Capture the cell that displays the provided text and extract its (X, Y) central coordinate. 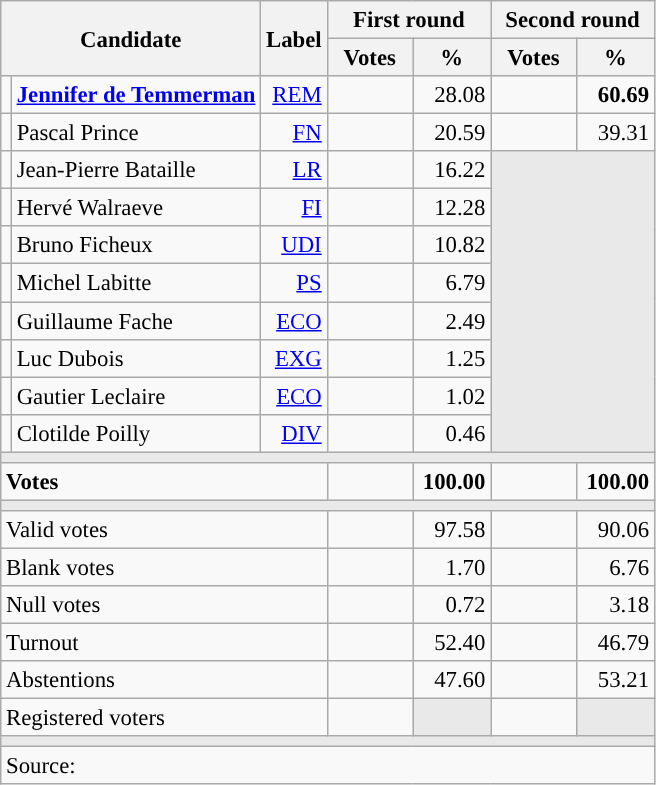
FI (294, 208)
52.40 (452, 643)
28.08 (452, 95)
3.18 (615, 605)
Null votes (164, 605)
0.72 (452, 605)
PS (294, 283)
Gautier Leclaire (136, 396)
2.49 (452, 321)
46.79 (615, 643)
FN (294, 133)
Valid votes (164, 530)
Guillaume Fache (136, 321)
1.25 (452, 358)
6.76 (615, 567)
6.79 (452, 283)
First round (409, 20)
LR (294, 170)
47.60 (452, 680)
Michel Labitte (136, 283)
Jennifer de Temmerman (136, 95)
53.21 (615, 680)
Label (294, 38)
60.69 (615, 95)
REM (294, 95)
20.59 (452, 133)
Abstentions (164, 680)
Source: (328, 766)
Turnout (164, 643)
0.46 (452, 433)
Luc Dubois (136, 358)
10.82 (452, 245)
12.28 (452, 208)
UDI (294, 245)
Pascal Prince (136, 133)
Candidate (131, 38)
Registered voters (164, 718)
90.06 (615, 530)
EXG (294, 358)
Clotilde Poilly (136, 433)
Blank votes (164, 567)
DIV (294, 433)
1.02 (452, 396)
Bruno Ficheux (136, 245)
16.22 (452, 170)
1.70 (452, 567)
97.58 (452, 530)
Jean-Pierre Bataille (136, 170)
39.31 (615, 133)
Hervé Walraeve (136, 208)
Second round (573, 20)
